Search for the cell housing the specified text and yield its (X, Y) center coordinate. 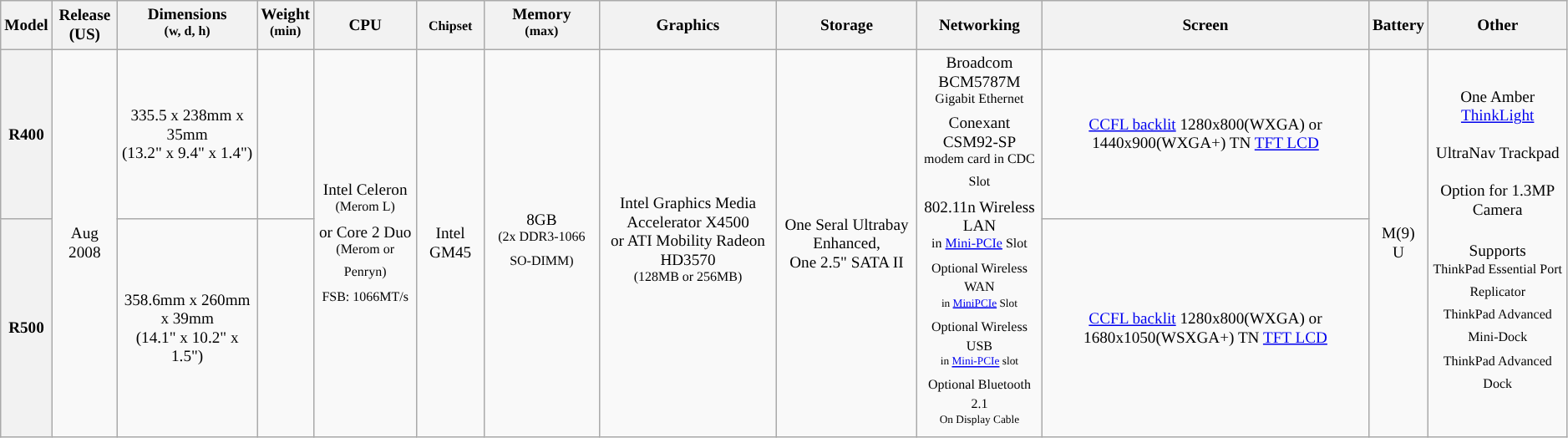
CCFL backlit 1280x800(WXGA) or 1680x1050(WSXGA+) TN TFT LCD (1206, 328)
Networking (979, 25)
Storage (847, 25)
Intel GM45 (451, 244)
Weight (min) (286, 25)
Intel Graphics Media Accelerator X4500 or ATI Mobility Radeon HD3570 (128MB or 256MB) (688, 244)
335.5 x 238mm x 35mm (13.2" x 9.4" x 1.4") (187, 135)
Battery (1398, 25)
Graphics (688, 25)
CCFL backlit 1280x800(WXGA) or 1440x900(WXGA+) TN TFT LCD (1206, 135)
M(9) U (1398, 244)
Screen (1206, 25)
R500 (27, 328)
Memory (max) (541, 25)
Chipset (451, 25)
Release(US) (84, 25)
Model (27, 25)
Dimensions (w, d, h) (187, 25)
R400 (27, 135)
358.6mm x 260mm x 39mm (14.1" x 10.2" x 1.5") (187, 328)
Other (1497, 25)
8GB (2x DDR3-1066 SO-DIMM) (541, 244)
Intel Celeron (Merom L) or Core 2 Duo (Merom or Penryn) FSB: 1066MT/s (366, 244)
One Seral Ultrabay Enhanced, One 2.5" SATA II (847, 244)
CPU (366, 25)
Aug 2008 (84, 244)
